Locate the cell with the specified text and output its (x, y) center coordinate. 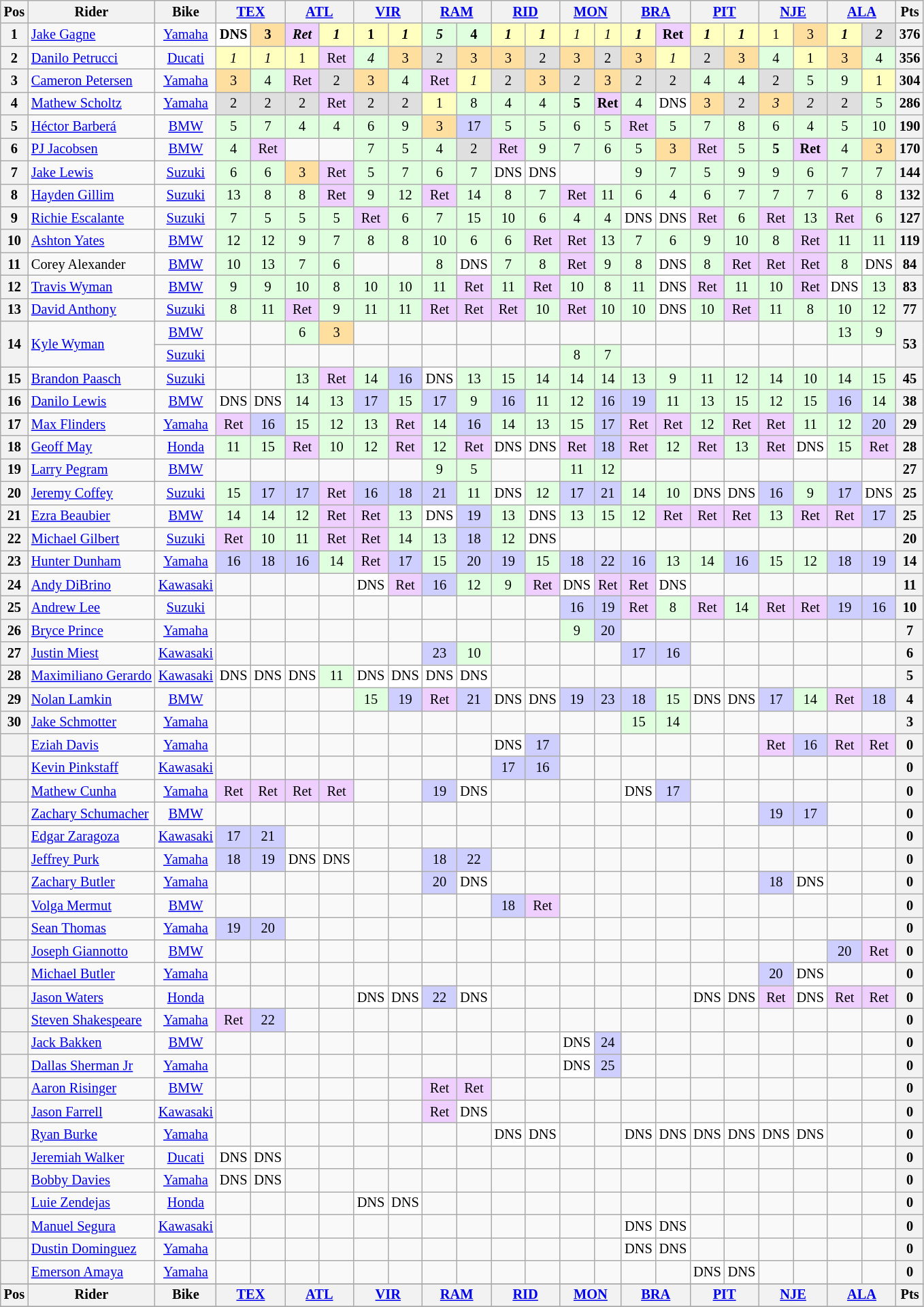
376 (910, 35)
144 (910, 172)
132 (910, 195)
Hunter Dunham (91, 562)
Maximiliano Gerardo (91, 676)
Andy DiBrino (91, 585)
Volga Mermut (91, 905)
PJ Jacobsen (91, 149)
Jake Gagne (91, 35)
119 (910, 241)
170 (910, 149)
45 (910, 378)
Zachary Schumacher (91, 813)
84 (910, 264)
Jeffrey Purk (91, 860)
Emerson Amaya (91, 1272)
Steven Shakespeare (91, 1020)
Bryce Prince (91, 630)
77 (910, 310)
Danilo Lewis (91, 401)
53 (910, 344)
190 (910, 127)
Bobby Davies (91, 1180)
Jeremy Coffey (91, 493)
Andrew Lee (91, 607)
Geoff May (91, 447)
Ezra Beaubier (91, 516)
Larry Pegram (91, 470)
Mathew Scholtz (91, 103)
Jason Waters (91, 997)
Michael Gilbert (91, 538)
Justin Miest (91, 653)
30 (14, 722)
Cameron Petersen (91, 80)
Nolan Lamkin (91, 699)
Jason Farrell (91, 1112)
Michael Butler (91, 974)
Jeremiah Walker (91, 1157)
Aaron Risinger (91, 1088)
Eziah Davis (91, 745)
Luie Zendejas (91, 1203)
Héctor Barberá (91, 127)
Max Flinders (91, 424)
Richie Escalante (91, 218)
38 (910, 401)
286 (910, 103)
Edgar Zaragoza (91, 837)
Kevin Pinkstaff (91, 768)
127 (910, 218)
Jack Bakken (91, 1043)
Mathew Cunha (91, 791)
David Anthony (91, 310)
Dustin Dominguez (91, 1249)
Manuel Segura (91, 1226)
Joseph Giannotto (91, 951)
Ashton Yates (91, 241)
Sean Thomas (91, 929)
Kyle Wyman (91, 344)
Brandon Paasch (91, 378)
Corey Alexander (91, 264)
83 (910, 287)
Zachary Butler (91, 882)
Travis Wyman (91, 287)
304 (910, 80)
Hayden Gillim (91, 195)
26 (14, 630)
Ryan Burke (91, 1135)
356 (910, 58)
Jake Lewis (91, 172)
Jake Schmotter (91, 722)
Danilo Petrucci (91, 58)
Dallas Sherman Jr (91, 1066)
